Scan for the cell matching the given text and deliver its (x, y) coordinate at center. 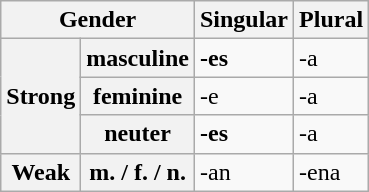
-ena (332, 172)
Gender (98, 20)
-e (244, 96)
masculine (138, 58)
Singular (244, 20)
Plural (332, 20)
feminine (138, 96)
Strong (41, 96)
neuter (138, 134)
Weak (41, 172)
m. / f. / n. (138, 172)
-an (244, 172)
